Locate the cell with the specified text and output its [x, y] center coordinate. 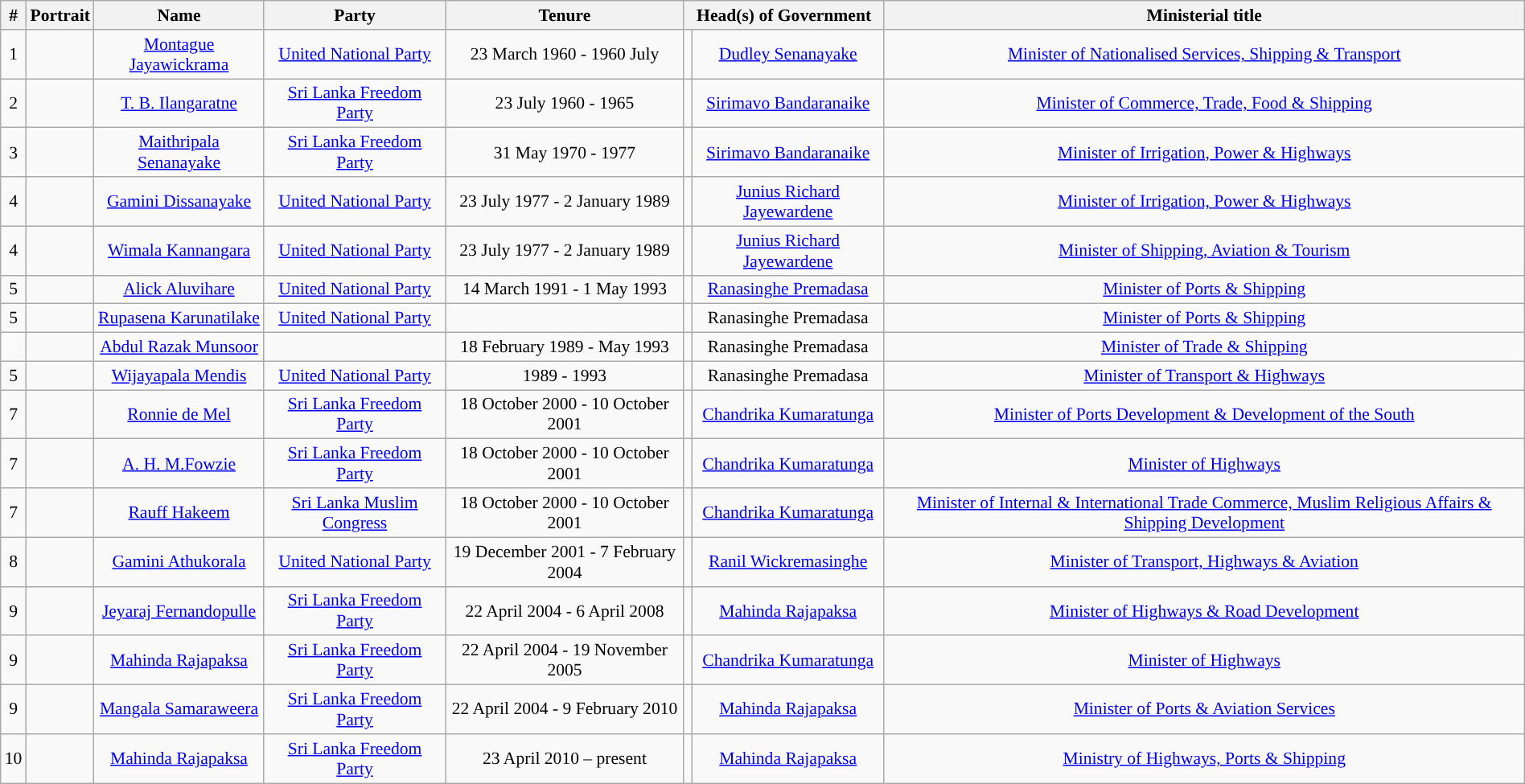
Abdul Razak Munsoor [179, 347]
22 April 2004 - 6 April 2008 [565, 611]
Ronnie de Mel [179, 415]
23 April 2010 – present [565, 759]
Portrait [60, 15]
10 [14, 759]
Montague Jayawickrama [179, 55]
Gamini Athukorala [179, 561]
23 July 1960 - 1965 [565, 103]
Tenure [565, 15]
T. B. Ilangaratne [179, 103]
1989 - 1993 [565, 376]
Minister of Shipping, Aviation & Tourism [1204, 251]
Head(s) of Government [783, 15]
Jeyaraj Fernandopulle [179, 611]
Minister of Transport & Highways [1204, 376]
Party [355, 15]
Alick Aluvihare [179, 289]
Minister of Transport, Highways & Aviation [1204, 561]
Gamini Dissanayake [179, 201]
Wijayapala Mendis [179, 376]
22 April 2004 - 19 November 2005 [565, 661]
8 [14, 561]
14 March 1991 - 1 May 1993 [565, 289]
Minister of Highways & Road Development [1204, 611]
Ministry of Highways, Ports & Shipping [1204, 759]
31 May 1970 - 1977 [565, 153]
Wimala Kannangara [179, 251]
19 December 2001 - 7 February 2004 [565, 561]
Rauff Hakeem [179, 513]
Sri Lanka Muslim Congress [355, 513]
Rupasena Karunatilake [179, 318]
Minister of Trade & Shipping [1204, 347]
23 March 1960 - 1960 July [565, 55]
3 [14, 153]
A. H. M.Fowzie [179, 463]
# [14, 15]
Name [179, 15]
Maithripala Senanayake [179, 153]
18 February 1989 - May 1993 [565, 347]
Mangala Samaraweera [179, 709]
Ranil Wickremasinghe [788, 561]
Minister of Commerce, Trade, Food & Shipping [1204, 103]
1 [14, 55]
2 [14, 103]
Minister of Internal & International Trade Commerce, Muslim Religious Affairs & Shipping Development [1204, 513]
Minister of Ports Development & Development of the South [1204, 415]
Minister of Nationalised Services, Shipping & Transport [1204, 55]
22 April 2004 - 9 February 2010 [565, 709]
Minister of Ports & Aviation Services [1204, 709]
Ministerial title [1204, 15]
Dudley Senanayake [788, 55]
